Pinpoint the cell where the given text exists, returning its [X, Y] midpoint coordinate. 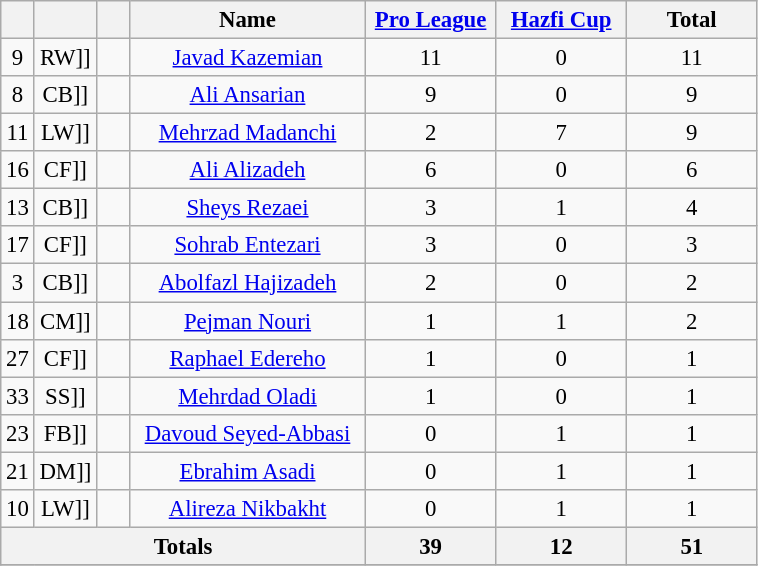
Total [692, 20]
Pejman Nouri [248, 321]
DM]] [65, 471]
10 [18, 509]
17 [18, 245]
FB]] [65, 433]
Abolfazl Hajizadeh [248, 283]
8 [18, 95]
Ali Alizadeh [248, 170]
Sheys Rezaei [248, 208]
23 [18, 433]
39 [430, 546]
RW]] [65, 58]
21 [18, 471]
Javad Kazemian [248, 58]
Mehrdad Oladi [248, 396]
Mehrzad Madanchi [248, 133]
27 [18, 358]
7 [562, 133]
CM]] [65, 321]
51 [692, 546]
Hazfi Cup [562, 20]
Totals [184, 546]
Name [248, 20]
12 [562, 546]
16 [18, 170]
Pro League [430, 20]
13 [18, 208]
Ali Ansarian [248, 95]
Alireza Nikbakht [248, 509]
4 [692, 208]
Ebrahim Asadi [248, 471]
Sohrab Entezari [248, 245]
Davoud Seyed-Abbasi [248, 433]
SS]] [65, 396]
33 [18, 396]
18 [18, 321]
Raphael Edereho [248, 358]
